Output the [X, Y] coordinate of the center of the cell containing the given text.  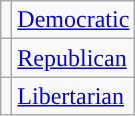
Democratic [74, 20]
Republican [74, 58]
Libertarian [74, 96]
